Return the (x, y) coordinate for the center point of the cell that contains the specified text.  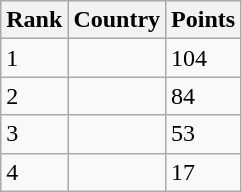
2 (34, 96)
104 (204, 58)
1 (34, 58)
Points (204, 20)
4 (34, 172)
53 (204, 134)
Country (117, 20)
Rank (34, 20)
84 (204, 96)
17 (204, 172)
3 (34, 134)
